Extract the (X, Y) coordinate from the center of the cell holding the provided text.  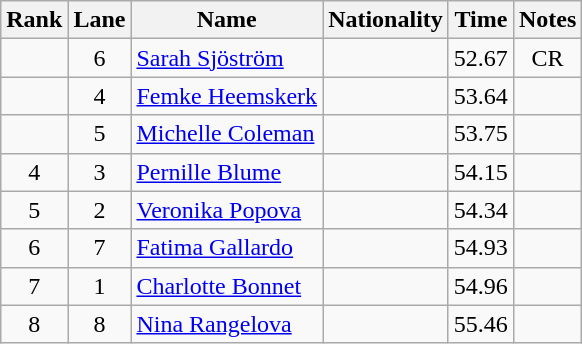
55.46 (480, 324)
Femke Heemskerk (227, 96)
1 (100, 286)
Name (227, 20)
53.75 (480, 134)
Fatima Gallardo (227, 248)
54.15 (480, 172)
Time (480, 20)
53.64 (480, 96)
Michelle Coleman (227, 134)
Notes (547, 20)
Nina Rangelova (227, 324)
54.93 (480, 248)
Lane (100, 20)
Nationality (386, 20)
54.96 (480, 286)
3 (100, 172)
52.67 (480, 58)
2 (100, 210)
CR (547, 58)
54.34 (480, 210)
Veronika Popova (227, 210)
Sarah Sjöström (227, 58)
Charlotte Bonnet (227, 286)
Rank (34, 20)
Pernille Blume (227, 172)
